Identify which cell holds the provided text, then report its (x, y) central coordinate. 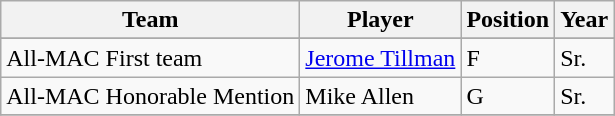
Position (508, 20)
G (508, 96)
Jerome Tillman (380, 58)
All-MAC Honorable Mention (150, 96)
Year (584, 20)
F (508, 58)
Mike Allen (380, 96)
All-MAC First team (150, 58)
Team (150, 20)
Player (380, 20)
